Return the [X, Y] coordinate for the center point of the cell that contains the specified text.  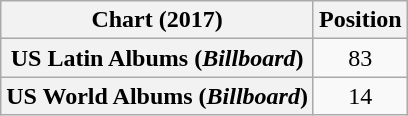
US World Albums (Billboard) [158, 96]
Position [360, 20]
83 [360, 58]
14 [360, 96]
US Latin Albums (Billboard) [158, 58]
Chart (2017) [158, 20]
